Scan for the cell matching the given text and deliver its (x, y) coordinate at center. 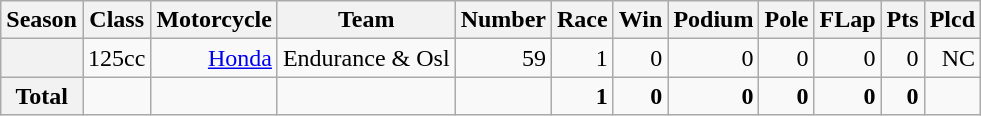
Motorcycle (214, 20)
125cc (116, 58)
59 (503, 58)
Total (42, 96)
NC (952, 58)
Podium (714, 20)
Race (583, 20)
Pole (786, 20)
Plcd (952, 20)
Pts (902, 20)
Class (116, 20)
FLap (848, 20)
Honda (214, 58)
Endurance & Osl (366, 58)
Season (42, 20)
Team (366, 20)
Number (503, 20)
Win (640, 20)
